Capture the cell that displays the provided text and extract its [x, y] central coordinate. 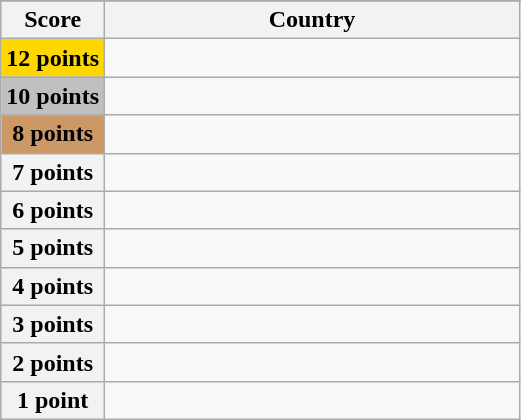
12 points [53, 58]
5 points [53, 248]
4 points [53, 286]
6 points [53, 210]
Score [53, 20]
8 points [53, 134]
Country [312, 20]
1 point [53, 400]
10 points [53, 96]
7 points [53, 172]
3 points [53, 324]
2 points [53, 362]
